Search for the cell housing the specified text and yield its (X, Y) center coordinate. 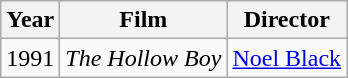
Year (30, 20)
Film (144, 20)
Noel Black (287, 58)
1991 (30, 58)
Director (287, 20)
The Hollow Boy (144, 58)
